Pinpoint the cell where the given text exists, returning its [x, y] midpoint coordinate. 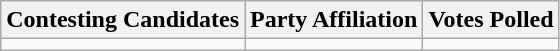
Party Affiliation [334, 20]
Votes Polled [491, 20]
Contesting Candidates [123, 20]
